Capture the cell that displays the provided text and extract its [X, Y] central coordinate. 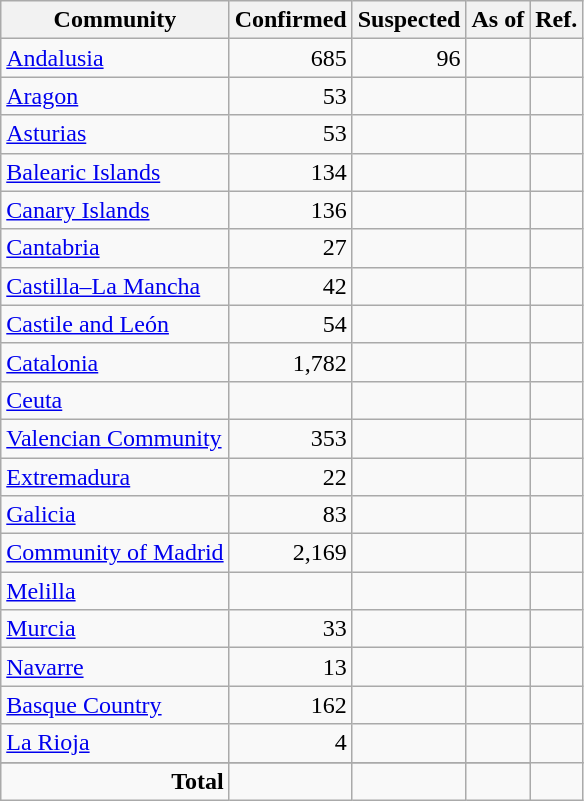
As of [498, 20]
Aragon [115, 96]
Extremadura [115, 477]
Ref. [556, 20]
Andalusia [115, 58]
Ceuta [115, 400]
4 [290, 743]
1,782 [290, 362]
136 [290, 210]
Catalonia [115, 362]
13 [290, 667]
685 [290, 58]
Asturias [115, 134]
Balearic Islands [115, 172]
Castile and León [115, 324]
353 [290, 438]
Community of Madrid [115, 553]
Navarre [115, 667]
Total [115, 781]
162 [290, 705]
2,169 [290, 553]
Confirmed [290, 20]
Basque Country [115, 705]
Valencian Community [115, 438]
33 [290, 629]
Castilla–La Mancha [115, 286]
54 [290, 324]
Suspected [409, 20]
22 [290, 477]
83 [290, 515]
27 [290, 248]
La Rioja [115, 743]
Community [115, 20]
Galicia [115, 515]
134 [290, 172]
Murcia [115, 629]
Cantabria [115, 248]
42 [290, 286]
Canary Islands [115, 210]
96 [409, 58]
Melilla [115, 591]
